Determine the [X, Y] coordinate at the center of the cell enclosing the given text.  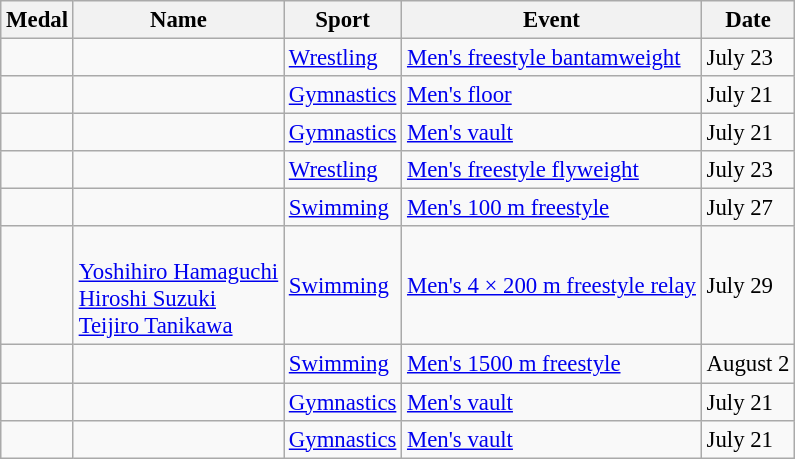
July 27 [748, 208]
Event [552, 20]
Date [748, 20]
Sport [343, 20]
Medal [38, 20]
July 29 [748, 286]
Men's freestyle flyweight [552, 170]
Men's 1500 m freestyle [552, 364]
Men's 4 × 200 m freestyle relay [552, 286]
Men's freestyle bantamweight [552, 58]
Yoshihiro HamaguchiHiroshi SuzukiTeijiro Tanikawa [178, 286]
August 2 [748, 364]
Name [178, 20]
Men's floor [552, 95]
Men's 100 m freestyle [552, 208]
